Return [x, y] of the center of cell containing provided text 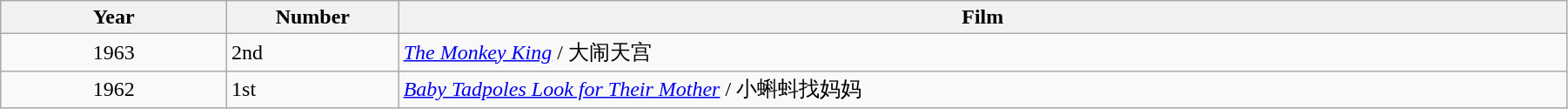
2nd [313, 52]
The Monkey King / 大闹天宫 [982, 52]
1963 [114, 52]
Film [982, 17]
Year [114, 17]
1st [313, 89]
Baby Tadpoles Look for Their Mother / 小蝌蚪找妈妈 [982, 89]
1962 [114, 89]
Number [313, 17]
